Detect which cell encompasses the target text, then output its (X, Y) center coordinate. 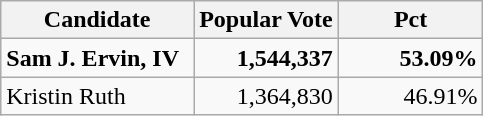
1,364,830 (266, 96)
Pct (410, 20)
46.91% (410, 96)
Sam J. Ervin, IV (98, 58)
Kristin Ruth (98, 96)
Popular Vote (266, 20)
Candidate (98, 20)
53.09% (410, 58)
1,544,337 (266, 58)
